Scan for the cell matching the given text and deliver its (X, Y) coordinate at center. 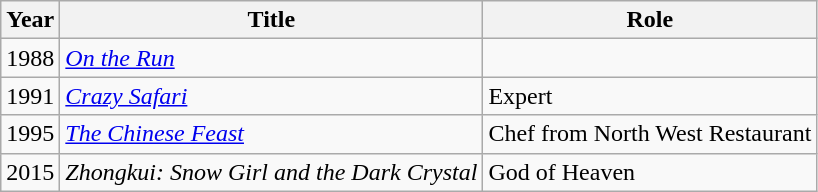
Year (30, 20)
God of Heaven (650, 172)
1991 (30, 96)
On the Run (272, 58)
1988 (30, 58)
Title (272, 20)
2015 (30, 172)
Crazy Safari (272, 96)
Expert (650, 96)
Chef from North West Restaurant (650, 134)
Zhongkui: Snow Girl and the Dark Crystal (272, 172)
Role (650, 20)
The Chinese Feast (272, 134)
1995 (30, 134)
